Identify which cell holds the provided text, then report its (X, Y) central coordinate. 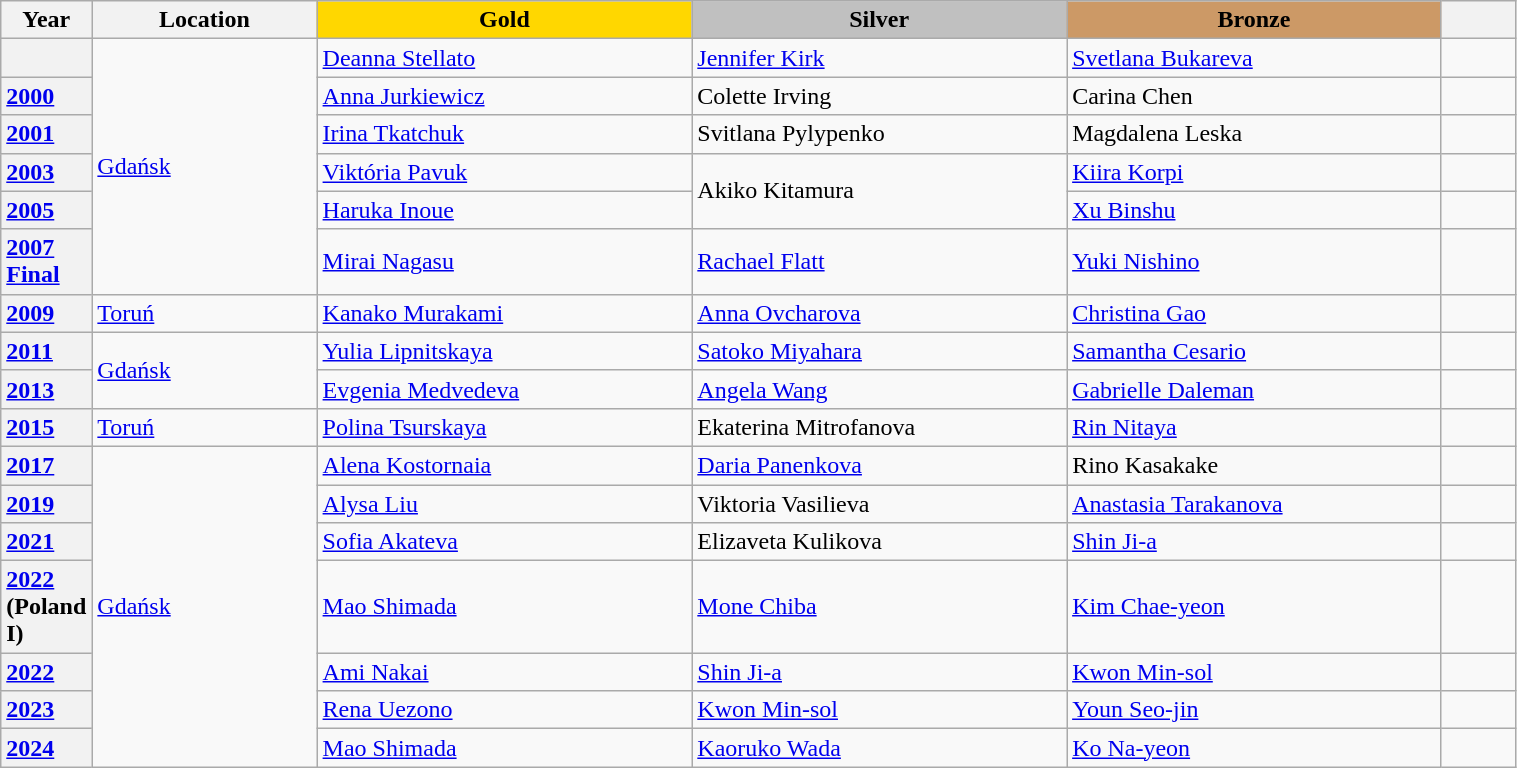
Rachael Flatt (880, 262)
Alena Kostornaia (504, 465)
Elizaveta Kulikova (880, 542)
Silver (880, 20)
Ami Nakai (504, 672)
Ekaterina Mitrofanova (880, 427)
2011 (46, 351)
Evgenia Medvedeva (504, 389)
Rin Nitaya (1254, 427)
Gold (504, 20)
Viktoria Vasilieva (880, 503)
Anastasia Tarakanova (1254, 503)
Yulia Lipnitskaya (504, 351)
Svitlana Pylypenko (880, 134)
2015 (46, 427)
2023 (46, 710)
Polina Tsurskaya (504, 427)
Satoko Miyahara (880, 351)
2021 (46, 542)
Gabrielle Daleman (1254, 389)
2017 (46, 465)
Deanna Stellato (504, 58)
Bronze (1254, 20)
Colette Irving (880, 96)
2001 (46, 134)
2009 (46, 313)
2022 (46, 672)
Magdalena Leska (1254, 134)
Irina Tkatchuk (504, 134)
2013 (46, 389)
2003 (46, 172)
Samantha Cesario (1254, 351)
Mone Chiba (880, 607)
Kaoruko Wada (880, 748)
Year (46, 20)
Kiira Korpi (1254, 172)
Anna Jurkiewicz (504, 96)
Christina Gao (1254, 313)
2024 (46, 748)
Daria Panenkova (880, 465)
Jennifer Kirk (880, 58)
Location (204, 20)
Rino Kasakake (1254, 465)
2005 (46, 210)
2022(Poland I) (46, 607)
Xu Binshu (1254, 210)
Yuki Nishino (1254, 262)
Kim Chae-yeon (1254, 607)
2000 (46, 96)
2019 (46, 503)
Rena Uezono (504, 710)
Svetlana Bukareva (1254, 58)
Alysa Liu (504, 503)
Anna Ovcharova (880, 313)
Sofia Akateva (504, 542)
Kanako Murakami (504, 313)
Carina Chen (1254, 96)
Haruka Inoue (504, 210)
2007 Final (46, 262)
Angela Wang (880, 389)
Youn Seo-jin (1254, 710)
Mirai Nagasu (504, 262)
Ko Na-yeon (1254, 748)
Viktória Pavuk (504, 172)
Akiko Kitamura (880, 191)
